Extract the (X, Y) coordinate from the center of the cell holding the provided text.  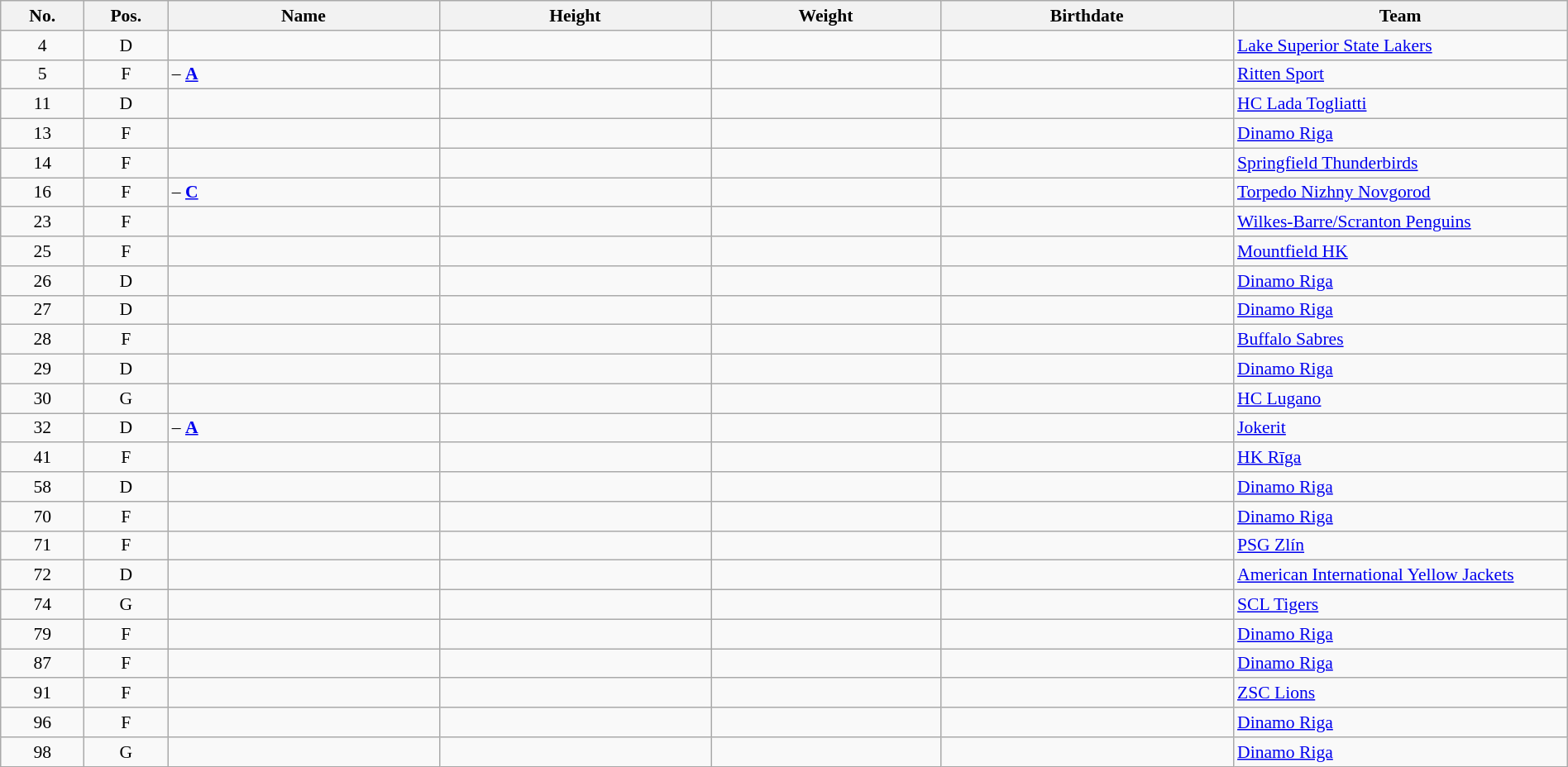
29 (43, 369)
5 (43, 74)
70 (43, 517)
Jokerit (1400, 428)
HK Rīga (1400, 458)
25 (43, 251)
74 (43, 605)
91 (43, 693)
Torpedo Nizhny Novgorod (1400, 193)
13 (43, 134)
11 (43, 104)
Height (575, 16)
American International Yellow Jackets (1400, 575)
72 (43, 575)
PSG Zlín (1400, 545)
Springfield Thunderbirds (1400, 163)
Ritten Sport (1400, 74)
87 (43, 664)
96 (43, 722)
27 (43, 310)
28 (43, 340)
No. (43, 16)
ZSC Lions (1400, 693)
79 (43, 634)
– C (304, 193)
Name (304, 16)
Mountfield HK (1400, 251)
SCL Tigers (1400, 605)
32 (43, 428)
Wilkes-Barre/Scranton Penguins (1400, 222)
Buffalo Sabres (1400, 340)
Weight (826, 16)
41 (43, 458)
HC Lugano (1400, 398)
58 (43, 487)
23 (43, 222)
30 (43, 398)
HC Lada Togliatti (1400, 104)
4 (43, 45)
Lake Superior State Lakers (1400, 45)
26 (43, 281)
14 (43, 163)
71 (43, 545)
Team (1400, 16)
16 (43, 193)
Pos. (126, 16)
98 (43, 752)
Birthdate (1087, 16)
